Extract the (X, Y) coordinate from the center of the cell holding the provided text.  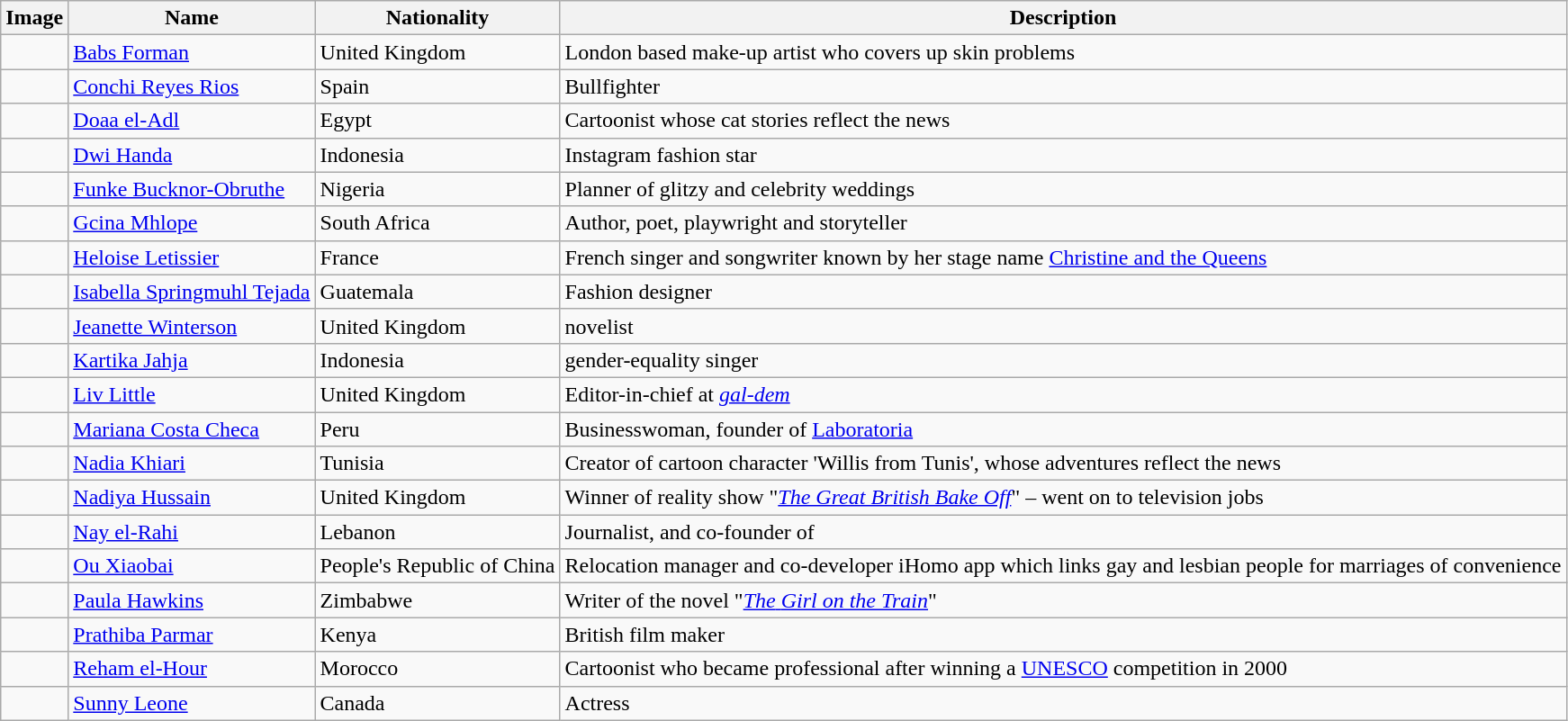
novelist (1063, 326)
Canada (437, 703)
Paula Hawkins (192, 600)
gender-equality singer (1063, 360)
Reham el-Hour (192, 669)
Writer of the novel "The Girl on the Train" (1063, 600)
Sunny Leone (192, 703)
Peru (437, 429)
Isabella Springmuhl Tejada (192, 292)
Instagram fashion star (1063, 155)
Heloise Letissier (192, 257)
Kartika Jahja (192, 360)
Winner of reality show "The Great British Bake Off" – went on to television jobs (1063, 498)
Nay el-Rahi (192, 532)
Gcina Mhlope (192, 223)
Nationality (437, 18)
Lebanon (437, 532)
Creator of cartoon character 'Willis from Tunis', whose adventures reflect the news (1063, 464)
Businesswoman, founder of Laboratoria (1063, 429)
France (437, 257)
Nigeria (437, 189)
Dwi Handa (192, 155)
Spain (437, 86)
Ou Xiaobai (192, 566)
Nadia Khiari (192, 464)
Nadiya Hussain (192, 498)
Prathiba Parmar (192, 635)
Image (34, 18)
Babs Forman (192, 52)
Cartoonist whose cat stories reflect the news (1063, 121)
Planner of glitzy and celebrity weddings (1063, 189)
Relocation manager and co-developer iHomo app which links gay and lesbian people for marriages of convenience (1063, 566)
Fashion designer (1063, 292)
Mariana Costa Checa (192, 429)
People's Republic of China (437, 566)
Journalist, and co-founder of (1063, 532)
South Africa (437, 223)
Editor-in-chief at gal-dem (1063, 394)
Morocco (437, 669)
Tunisia (437, 464)
Jeanette Winterson (192, 326)
London based make-up artist who covers up skin problems (1063, 52)
French singer and songwriter known by her stage name Christine and the Queens (1063, 257)
Conchi Reyes Rios (192, 86)
Cartoonist who became professional after winning a UNESCO competition in 2000 (1063, 669)
Doaa el-Adl (192, 121)
Funke Bucknor-Obruthe (192, 189)
Bullfighter (1063, 86)
Author, poet, playwright and storyteller (1063, 223)
Actress (1063, 703)
Name (192, 18)
British film maker (1063, 635)
Egypt (437, 121)
Kenya (437, 635)
Liv Little (192, 394)
Zimbabwe (437, 600)
Description (1063, 18)
Guatemala (437, 292)
